Return the [X, Y] coordinate for the center point of the cell that contains the specified text.  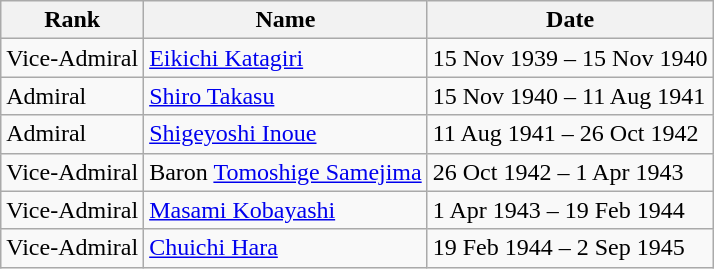
Name [286, 20]
15 Nov 1940 – 11 Aug 1941 [570, 96]
Baron Tomoshige Samejima [286, 172]
Masami Kobayashi [286, 210]
1 Apr 1943 – 19 Feb 1944 [570, 210]
15 Nov 1939 – 15 Nov 1940 [570, 58]
26 Oct 1942 – 1 Apr 1943 [570, 172]
Shigeyoshi Inoue [286, 134]
Date [570, 20]
Rank [72, 20]
19 Feb 1944 – 2 Sep 1945 [570, 248]
Chuichi Hara [286, 248]
Eikichi Katagiri [286, 58]
11 Aug 1941 – 26 Oct 1942 [570, 134]
Shiro Takasu [286, 96]
